Return the (x, y) coordinate for the center point of the cell that contains the specified text.  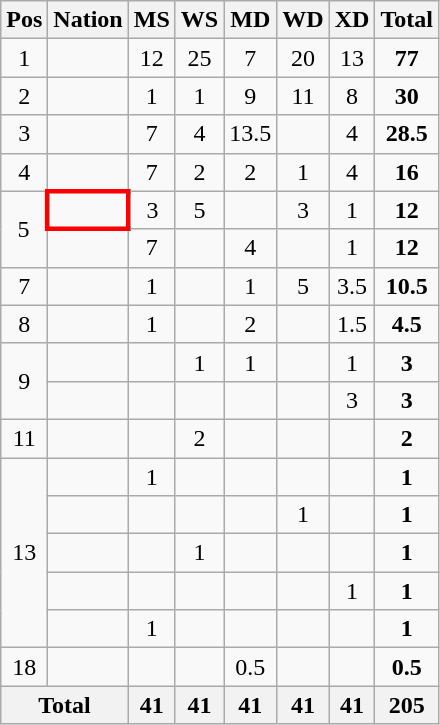
XD (352, 20)
18 (24, 667)
30 (407, 96)
10.5 (407, 286)
Pos (24, 20)
77 (407, 58)
205 (407, 705)
25 (199, 58)
MD (250, 20)
MS (152, 20)
28.5 (407, 134)
4.5 (407, 324)
WD (303, 20)
13.5 (250, 134)
WS (199, 20)
1.5 (352, 324)
20 (303, 58)
3.5 (352, 286)
Nation (88, 20)
16 (407, 172)
